Scan for the cell matching the given text and deliver its (X, Y) coordinate at center. 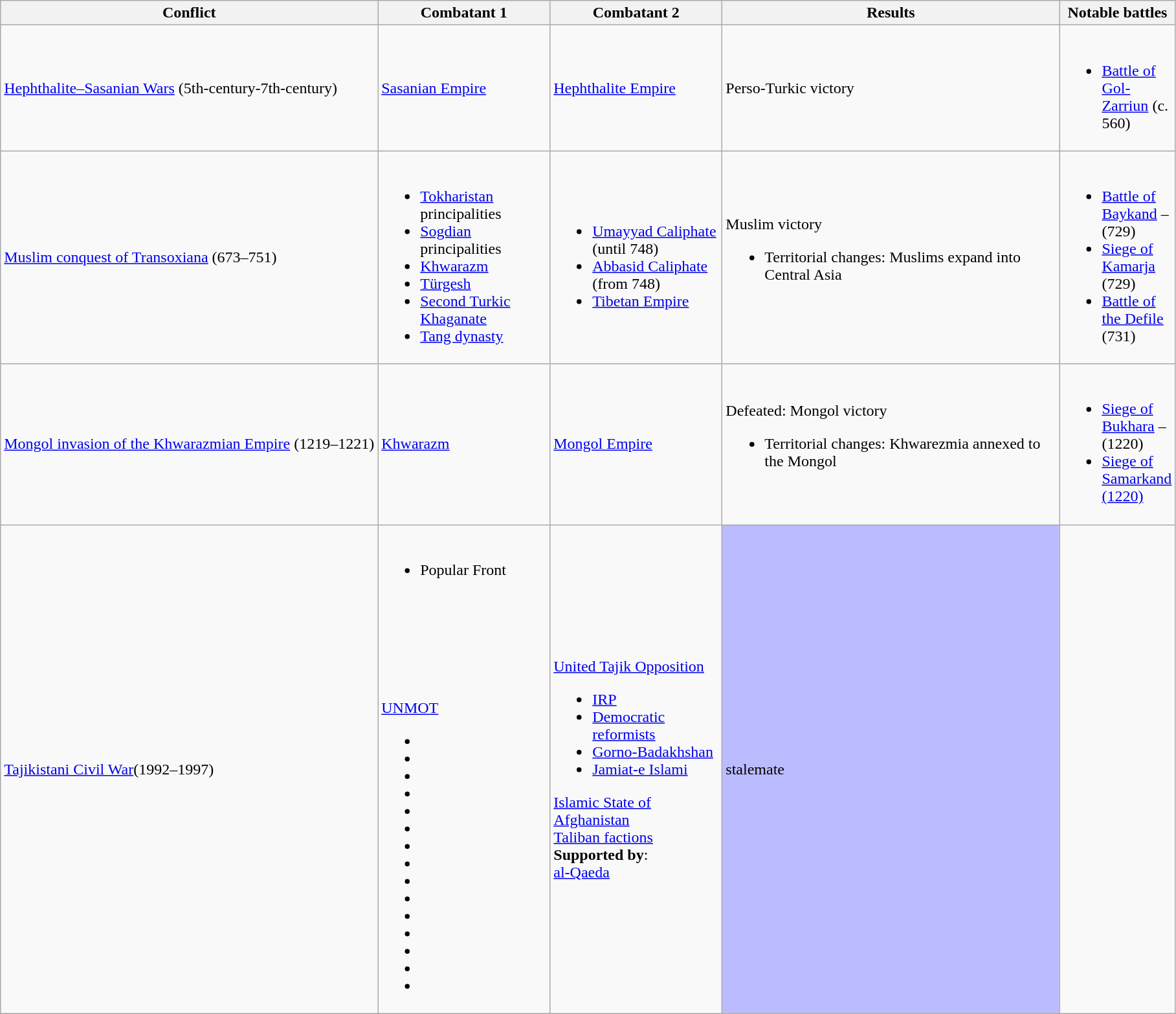
United Tajik Opposition IRPDemocratic reformistsGorno-Badakhshan Jamiat-e Islami Islamic State of Afghanistan Taliban factionsSupported by: al-Qaeda (636, 769)
Tokharistan principalitiesSogdian principalitiesKhwarazmTürgeshSecond Turkic KhaganateTang dynasty (464, 258)
Mongol Empire (636, 444)
Battle of Gol-Zarriun (c. 560) (1117, 88)
Battle of Baykand – (729)Siege of Kamarja (729)Battle of the Defile (731) (1117, 258)
Perso-Turkic victory (891, 88)
Siege of Bukhara – (1220)Siege of Samarkand (1220) (1117, 444)
Conflict (189, 13)
stalemate (891, 769)
Hephthalite–Sasanian Wars (5th-century-7th-century) (189, 88)
Mongol invasion of the Khwarazmian Empire (1219–1221) (189, 444)
Muslim conquest of Transoxiana (673–751) (189, 258)
Tajikistani Civil War(1992–1997) (189, 769)
Umayyad Caliphate (until 748)Abbasid Caliphate (from 748)Tibetan Empire (636, 258)
Khwarazm (464, 444)
Combatant 1 (464, 13)
Hephthalite Empire (636, 88)
Results (891, 13)
Sasanian Empire (464, 88)
Popular Front UNMOT (464, 769)
Combatant 2 (636, 13)
Muslim victoryTerritorial changes: Muslims expand into Central Asia (891, 258)
Defeated: Mongol victoryTerritorial changes: Khwarezmia annexed to the Mongol (891, 444)
Notable battles (1117, 13)
